Find where the given text appears and provide that cell's center as [x, y] coordinate. 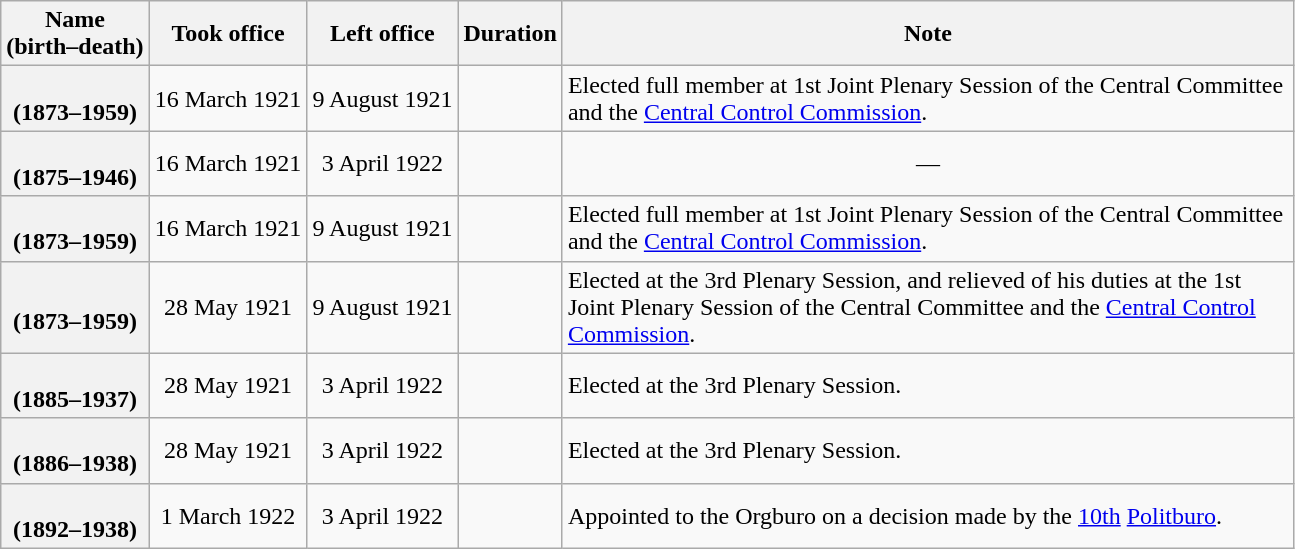
(1875–1946) [75, 164]
1 March 1922 [228, 516]
— [928, 164]
Duration [510, 34]
Note [928, 34]
Name(birth–death) [75, 34]
Left office [382, 34]
Appointed to the Orgburo on a decision made by the 10th Politburo. [928, 516]
(1886–1938) [75, 450]
(1892–1938) [75, 516]
(1885–1937) [75, 386]
Took office [228, 34]
